From the cell containing the given text, extract its center point as (X, Y) coordinate. 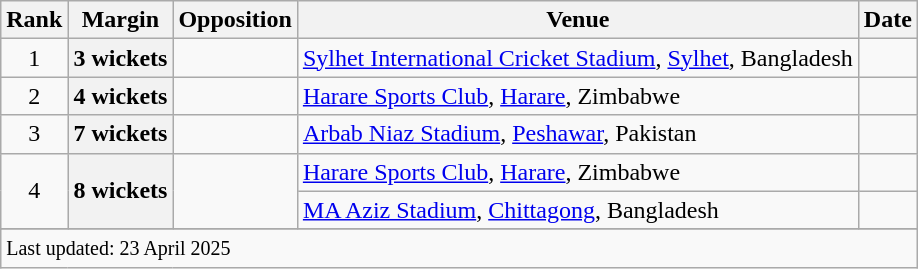
4 wickets (120, 96)
Last updated: 23 April 2025 (460, 248)
Venue (578, 20)
Date (888, 20)
8 wickets (120, 191)
2 (34, 96)
1 (34, 58)
Arbab Niaz Stadium, Peshawar, Pakistan (578, 134)
Rank (34, 20)
Sylhet International Cricket Stadium, Sylhet, Bangladesh (578, 58)
7 wickets (120, 134)
3 (34, 134)
Margin (120, 20)
Opposition (235, 20)
3 wickets (120, 58)
MA Aziz Stadium, Chittagong, Bangladesh (578, 210)
4 (34, 191)
